Return (X, Y) of the center of cell containing provided text 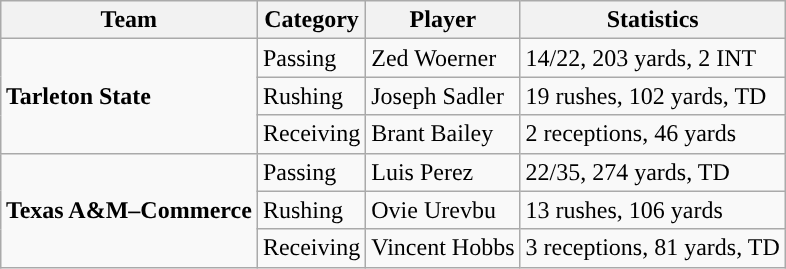
Category (311, 20)
Joseph Sadler (443, 96)
Brant Bailey (443, 134)
3 receptions, 81 yards, TD (652, 248)
Team (128, 20)
22/35, 274 yards, TD (652, 172)
Texas A&M–Commerce (128, 210)
Player (443, 20)
Ovie Urevbu (443, 210)
19 rushes, 102 yards, TD (652, 96)
Tarleton State (128, 96)
Zed Woerner (443, 58)
Luis Perez (443, 172)
Vincent Hobbs (443, 248)
Statistics (652, 20)
14/22, 203 yards, 2 INT (652, 58)
2 receptions, 46 yards (652, 134)
13 rushes, 106 yards (652, 210)
